Search for the cell housing the specified text and yield its (x, y) center coordinate. 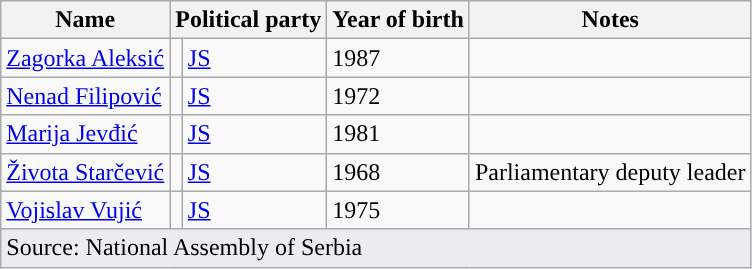
1987 (398, 58)
Source: National Assembly of Serbia (376, 248)
Name (86, 20)
1981 (398, 134)
Vojislav Vujić (86, 210)
Marija Jevđić (86, 134)
Year of birth (398, 20)
Political party (248, 20)
Notes (610, 20)
Zagorka Aleksić (86, 58)
1968 (398, 172)
1975 (398, 210)
1972 (398, 96)
Parliamentary deputy leader (610, 172)
Života Starčević (86, 172)
Nenad Filipović (86, 96)
